Find where the given text appears and provide that cell's center as (x, y) coordinate. 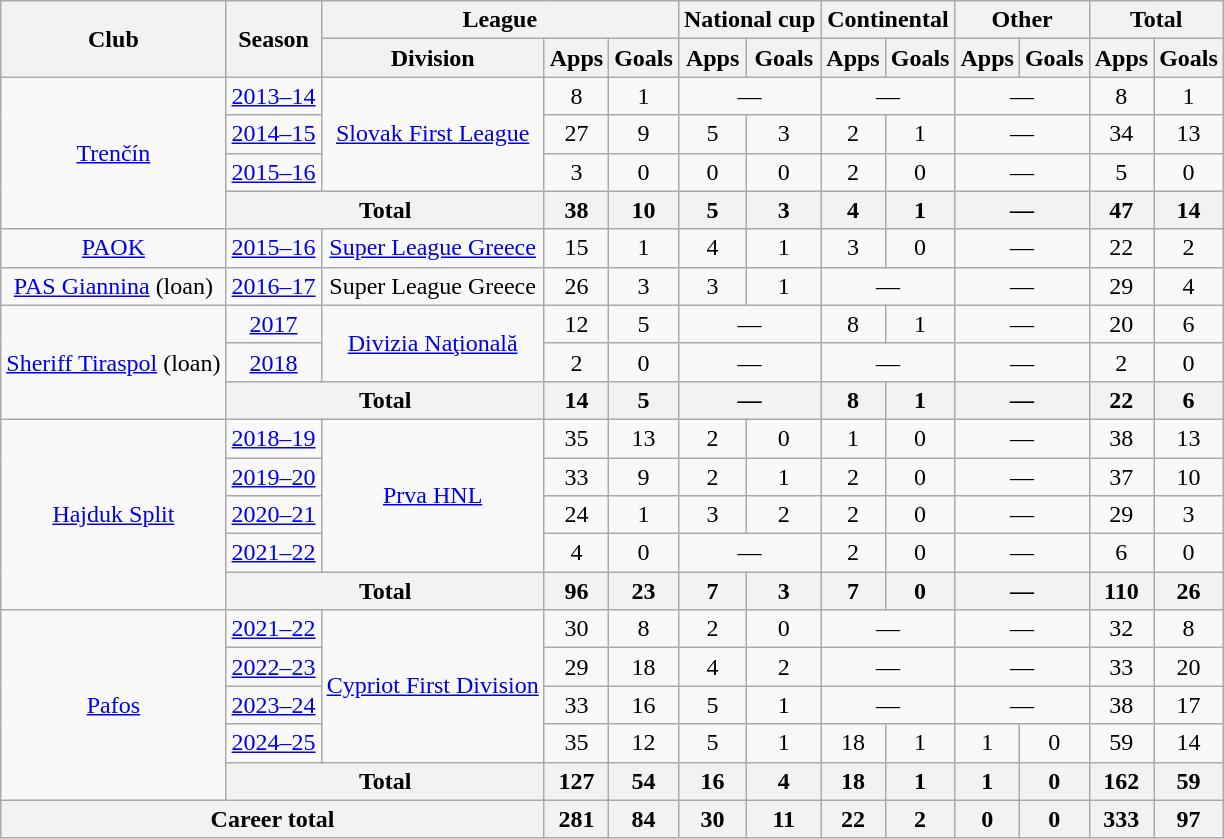
Hajduk Split (114, 514)
2017 (274, 324)
2020–21 (274, 515)
2018–19 (274, 438)
PAOK (114, 248)
162 (1121, 781)
League (500, 20)
2024–25 (274, 743)
17 (1189, 705)
54 (644, 781)
15 (576, 248)
34 (1121, 134)
2019–20 (274, 477)
Trenčín (114, 153)
Cypriot First Division (432, 686)
84 (644, 819)
32 (1121, 629)
PAS Giannina (loan) (114, 286)
27 (576, 134)
110 (1121, 591)
333 (1121, 819)
Divizia Naţională (432, 343)
2018 (274, 362)
47 (1121, 210)
2013–14 (274, 96)
Career total (272, 819)
2022–23 (274, 667)
97 (1189, 819)
National cup (749, 20)
23 (644, 591)
Other (1022, 20)
281 (576, 819)
Pafos (114, 705)
2023–24 (274, 705)
96 (576, 591)
127 (576, 781)
Division (432, 58)
Club (114, 39)
2014–15 (274, 134)
Sheriff Tiraspol (loan) (114, 362)
Prva HNL (432, 495)
Continental (888, 20)
37 (1121, 477)
24 (576, 515)
Season (274, 39)
Slovak First League (432, 134)
11 (784, 819)
2016–17 (274, 286)
